Return (X, Y) of the center of cell containing provided text 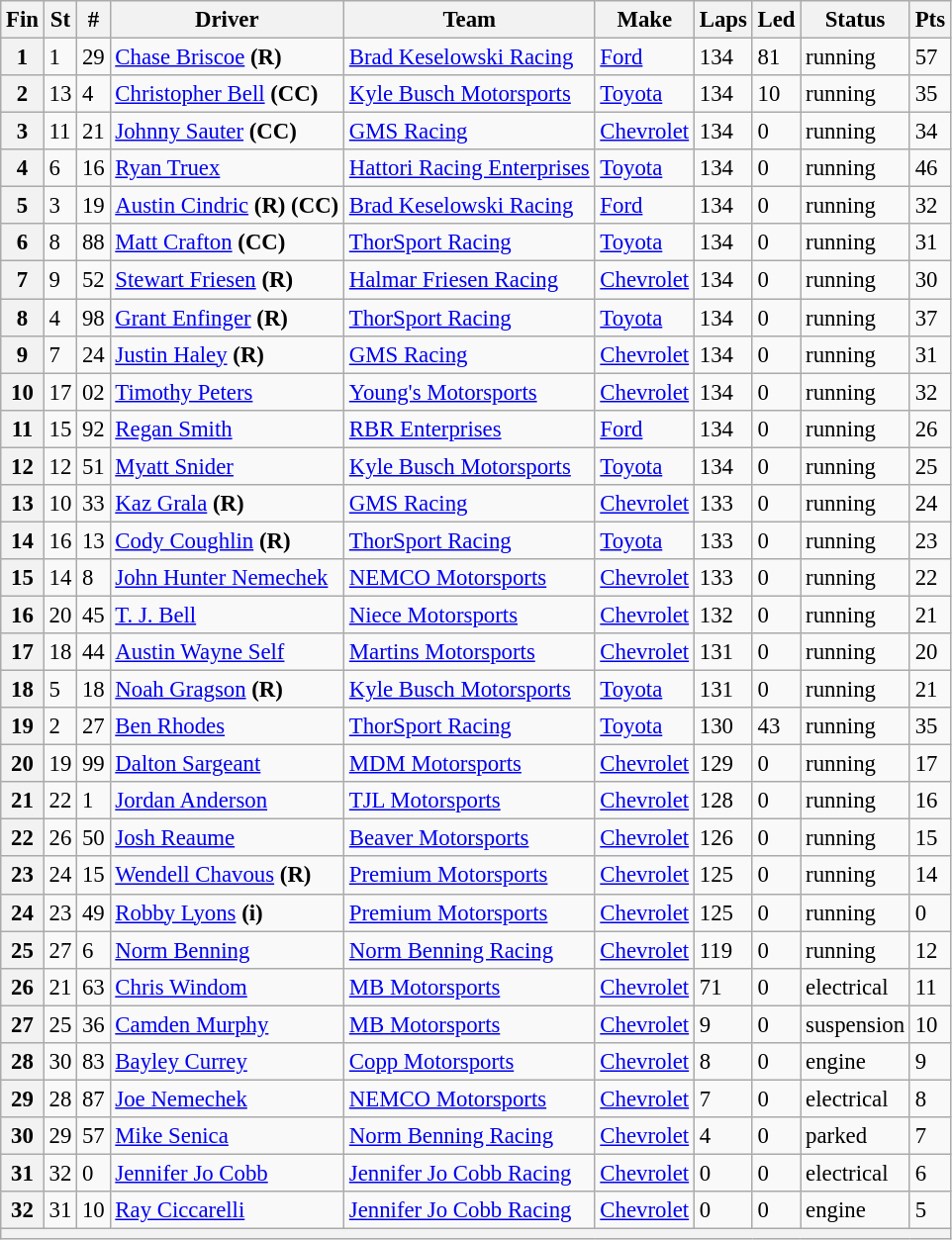
130 (722, 726)
Dalton Sargeant (227, 764)
Timothy Peters (227, 392)
TJL Motorsports (470, 801)
Pts (930, 20)
Copp Motorsports (470, 1062)
Grant Enfinger (R) (227, 318)
45 (93, 615)
Laps (722, 20)
Driver (227, 20)
99 (93, 764)
Jordan Anderson (227, 801)
132 (722, 615)
T. J. Bell (227, 615)
34 (930, 132)
63 (93, 987)
98 (93, 318)
36 (93, 1024)
Ben Rhodes (227, 726)
50 (93, 838)
# (93, 20)
Justin Haley (R) (227, 354)
Camden Murphy (227, 1024)
Ray Ciccarelli (227, 1210)
71 (722, 987)
92 (93, 429)
Chase Briscoe (R) (227, 57)
33 (93, 504)
Niece Motorsports (470, 615)
Regan Smith (227, 429)
Ryan Truex (227, 168)
RBR Enterprises (470, 429)
John Hunter Nemechek (227, 578)
51 (93, 466)
49 (93, 912)
Robby Lyons (i) (227, 912)
Led (776, 20)
Myatt Snider (227, 466)
37 (930, 318)
Make (644, 20)
128 (722, 801)
Young's Motorsports (470, 392)
02 (93, 392)
Stewart Friesen (R) (227, 280)
Fin (23, 20)
81 (776, 57)
Halmar Friesen Racing (470, 280)
129 (722, 764)
Team (470, 20)
43 (776, 726)
83 (93, 1062)
87 (93, 1098)
St (59, 20)
suspension (855, 1024)
Christopher Bell (CC) (227, 94)
Jennifer Jo Cobb (227, 1173)
Beaver Motorsports (470, 838)
Chris Windom (227, 987)
Norm Benning (227, 950)
Hattori Racing Enterprises (470, 168)
Wendell Chavous (R) (227, 876)
Martins Motorsports (470, 652)
parked (855, 1136)
Bayley Currey (227, 1062)
Noah Gragson (R) (227, 690)
Josh Reaume (227, 838)
Matt Crafton (CC) (227, 242)
88 (93, 242)
Johnny Sauter (CC) (227, 132)
Kaz Grala (R) (227, 504)
Austin Wayne Self (227, 652)
Austin Cindric (R) (CC) (227, 206)
Status (855, 20)
MDM Motorsports (470, 764)
Joe Nemechek (227, 1098)
52 (93, 280)
126 (722, 838)
Mike Senica (227, 1136)
46 (930, 168)
44 (93, 652)
Cody Coughlin (R) (227, 540)
119 (722, 950)
